Extract the [x, y] coordinate from the center of the cell holding the provided text.  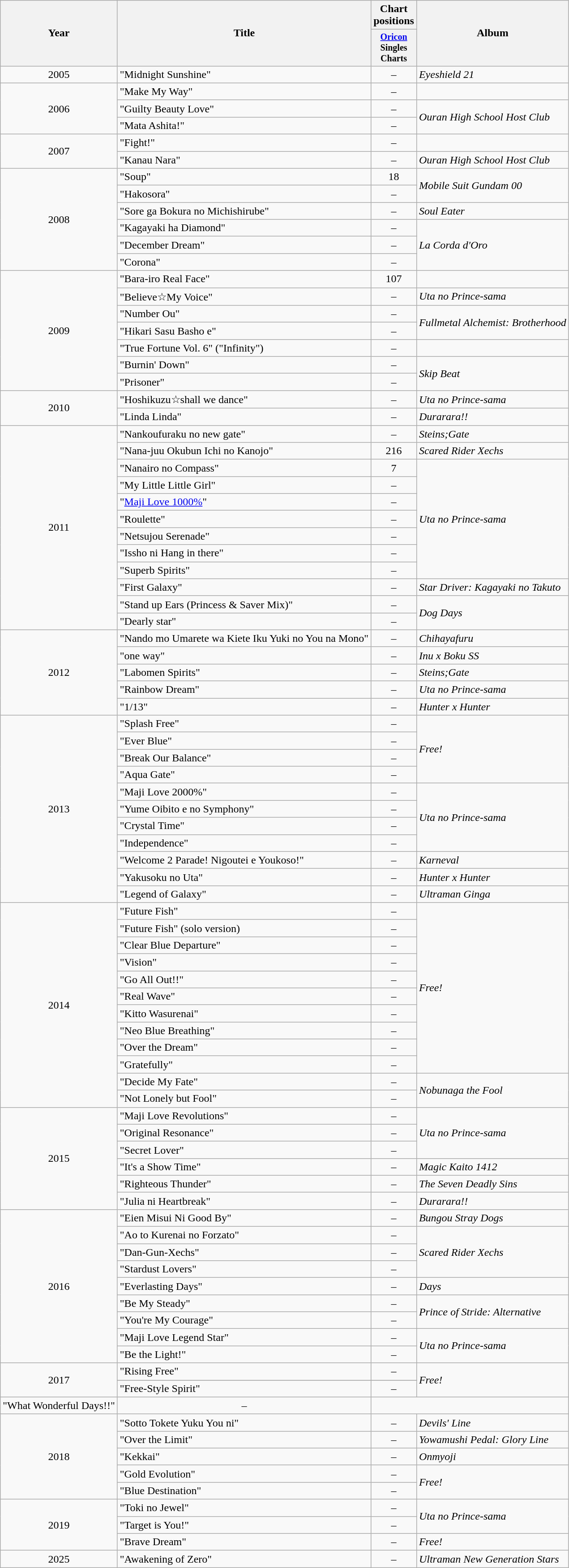
"Dan-Gun-Xechs" [244, 1252]
Oricon Singles Charts [394, 47]
"Dearly star" [244, 621]
"Make My Way" [244, 91]
Bungou Stray Dogs [492, 1218]
Skip Beat [492, 374]
2005 [59, 74]
Year [59, 33]
2008 [59, 219]
"True Fortune Vol. 6" ("Infinity") [244, 348]
107 [394, 279]
"Number Ou" [244, 314]
"Eien Misui Ni Good By" [244, 1218]
"Toki no Jewel" [244, 1508]
"Ever Blue" [244, 741]
"Sotto Tokete Yuku You ni" [244, 1422]
"Brave Dream" [244, 1542]
"Nando mo Umarete wa Kiete Iku Yuki no You na Mono" [244, 638]
"What Wonderful Days!!" [59, 1405]
"Nana-juu Okubun Ichi no Kanojo" [244, 451]
"Netsujou Serenade" [244, 536]
"Target is You!" [244, 1525]
"Awakening of Zero" [244, 1559]
Chihayafuru [492, 638]
"Julia ni Heartbreak" [244, 1201]
La Corda d'Oro [492, 245]
"Secret Lover" [244, 1150]
"Linda Linda" [244, 417]
"Maji Love 2000%" [244, 792]
"Gratefully" [244, 1065]
2019 [59, 1525]
216 [394, 451]
Dog Days [492, 613]
"Over the Dream" [244, 1048]
"Superb Spirits" [244, 570]
18 [394, 177]
"Go All Out!!" [244, 979]
"Kagayaki ha Diamond" [244, 228]
"First Galaxy" [244, 587]
"Ao to Kurenai no Forzato" [244, 1235]
"one way" [244, 655]
Album [492, 33]
The Seven Deadly Sins [492, 1184]
"Kanau Nara" [244, 160]
2025 [59, 1559]
"Not Lonely but Fool" [244, 1099]
"Stardust Lovers" [244, 1269]
"Vision" [244, 962]
"Righteous Thunder" [244, 1184]
Devils' Line [492, 1422]
"Maji Love Revolutions" [244, 1116]
2010 [59, 408]
"Everlasting Days" [244, 1286]
"Kekkai" [244, 1456]
"Future Fish" [244, 911]
"Issho ni Hang in there" [244, 553]
2007 [59, 151]
"Midnight Sunshine" [244, 74]
Mobile Suit Gundam 00 [492, 185]
"Maji Love 1000%" [244, 502]
"Clear Blue Departure" [244, 945]
"Hikari Sasu Basho e" [244, 331]
7 [394, 468]
"Over the Limit" [244, 1439]
Soul Eater [492, 211]
Star Driver: Kagayaki no Takuto [492, 587]
"Be My Steady" [244, 1303]
"Rising Free" [244, 1371]
"Corona" [244, 262]
"Welcome 2 Parade! Nigoutei e Youkoso!" [244, 860]
"Roulette" [244, 519]
"Kitto Wasurenai" [244, 1014]
"Real Wave" [244, 997]
"Free-Style Spirit" [244, 1388]
"Bara-iro Real Face" [244, 279]
2011 [59, 528]
"Nankoufuraku no new gate" [244, 434]
"Nanairo no Compass" [244, 468]
Yowamushi Pedal: Glory Line [492, 1439]
Title [244, 33]
Ultraman Ginga [492, 894]
"Independence" [244, 843]
"Original Resonance" [244, 1133]
"Aqua Gate" [244, 775]
"Crystal Time" [244, 826]
"Blue Destination" [244, 1491]
"You're My Courage" [244, 1320]
"Believe☆My Voice" [244, 296]
Inu x Boku SS [492, 655]
"Soup" [244, 177]
"Fight!" [244, 143]
Magic Kaito 1412 [492, 1167]
"Legend of Galaxy" [244, 894]
2018 [59, 1456]
2006 [59, 108]
"Decide My Fate" [244, 1082]
2012 [59, 672]
Fullmetal Alchemist: Brotherhood [492, 322]
"Yakusoku no Uta" [244, 877]
"Future Fish" (solo version) [244, 928]
"Labomen Spirits" [244, 672]
"My Little Little Girl" [244, 485]
2009 [59, 331]
"Be the Light!" [244, 1354]
"Sore ga Bokura no Michishirube" [244, 211]
"Burnin' Down" [244, 365]
Days [492, 1286]
"Hakosora" [244, 194]
Onmyoji [492, 1456]
"Mata Ashita!" [244, 125]
Eyeshield 21 [492, 74]
2015 [59, 1158]
"It's a Show Time" [244, 1167]
"December Dream" [244, 245]
"Yume Oibito e no Symphony" [244, 809]
Prince of Stride: Alternative [492, 1312]
Karneval [492, 860]
"Gold Evolution" [244, 1473]
"Splash Free" [244, 724]
"Break Our Balance" [244, 758]
Chart positions [394, 15]
"Rainbow Dream" [244, 690]
Ultraman New Generation Stars [492, 1559]
"1/13" [244, 707]
"Prisoner" [244, 382]
2017 [59, 1380]
Nobunaga the Fool [492, 1090]
"Guilty Beauty Love" [244, 108]
"Neo Blue Breathing" [244, 1031]
"Stand up Ears (Princess & Saver Mix)" [244, 604]
"Maji Love Legend Star" [244, 1337]
2013 [59, 809]
2016 [59, 1286]
2014 [59, 1005]
"Hoshikuzu☆shall we dance" [244, 400]
